Scan for the cell matching the given text and deliver its (X, Y) coordinate at center. 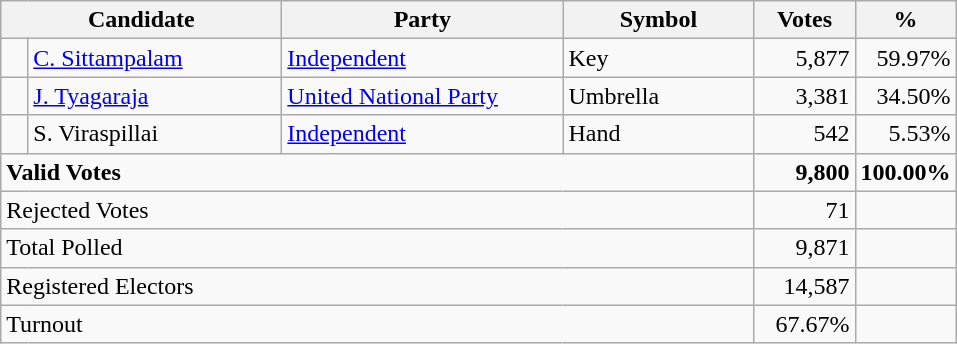
9,871 (804, 248)
Registered Electors (378, 286)
59.97% (906, 58)
Umbrella (658, 96)
Votes (804, 20)
67.67% (804, 324)
9,800 (804, 172)
542 (804, 134)
71 (804, 210)
Key (658, 58)
Symbol (658, 20)
14,587 (804, 286)
Hand (658, 134)
Rejected Votes (378, 210)
3,381 (804, 96)
S. Viraspillai (155, 134)
J. Tyagaraja (155, 96)
Total Polled (378, 248)
5.53% (906, 134)
5,877 (804, 58)
C. Sittampalam (155, 58)
United National Party (422, 96)
Party (422, 20)
Valid Votes (378, 172)
34.50% (906, 96)
Turnout (378, 324)
Candidate (142, 20)
% (906, 20)
100.00% (906, 172)
